Capture the cell that displays the provided text and extract its [X, Y] central coordinate. 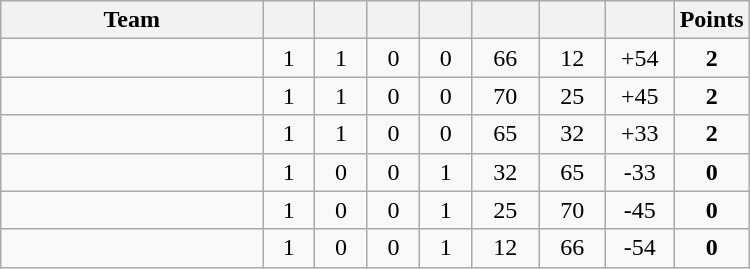
-54 [640, 248]
-45 [640, 210]
-33 [640, 172]
+54 [640, 58]
+33 [640, 134]
+45 [640, 96]
Team [132, 20]
Points [712, 20]
